Provide the [x, y] coordinate of the cell's center where the given text is located.  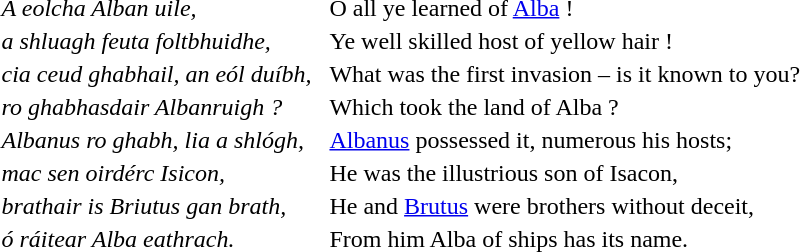
brathair is Briutus gan brath, [162, 206]
a shluagh feuta foltbhuidhe, [162, 41]
cia ceud ghabhail, an eól duíbh, [162, 74]
ro ghabhasdair Albanruigh ? [162, 107]
Albanus ro ghabh, lia a shlógh, [162, 140]
mac sen oirdérc Isicon, [162, 173]
